Extract the (X, Y) coordinate from the center of the cell holding the provided text.  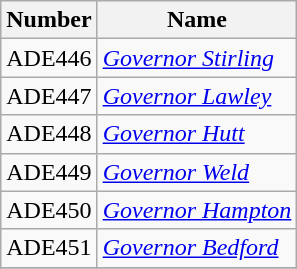
ADE448 (49, 134)
Number (49, 20)
ADE450 (49, 210)
ADE449 (49, 172)
Governor Bedford (197, 248)
Governor Hutt (197, 134)
ADE446 (49, 58)
Governor Hampton (197, 210)
Governor Weld (197, 172)
ADE447 (49, 96)
Governor Lawley (197, 96)
ADE451 (49, 248)
Name (197, 20)
Governor Stirling (197, 58)
